Pinpoint the cell where the given text exists, returning its [x, y] midpoint coordinate. 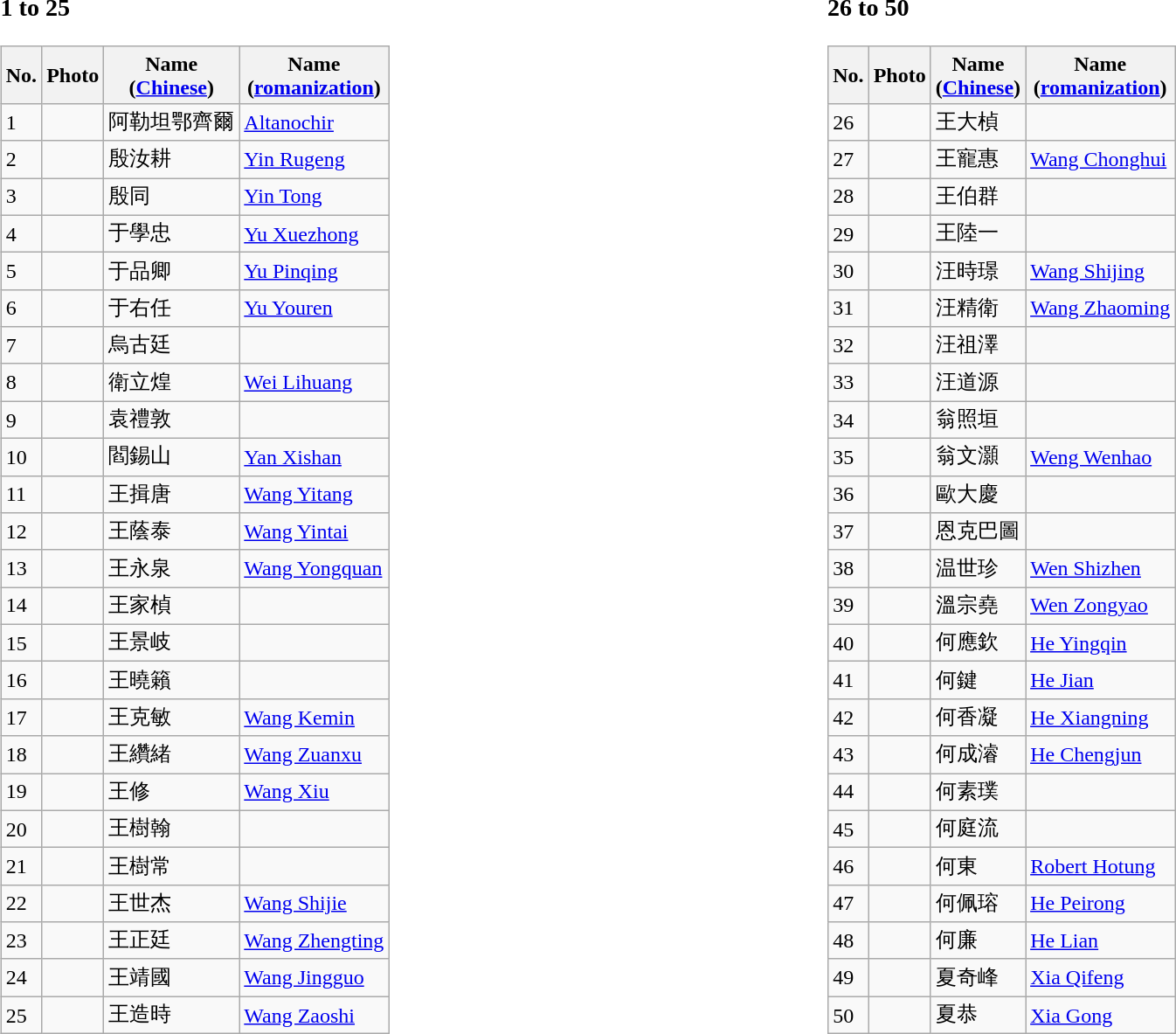
Wang Yintai [315, 531]
何庭流 [978, 829]
28 [848, 198]
王伯群 [978, 198]
王樹常 [171, 867]
殷同 [171, 198]
何素璞 [978, 792]
12 [21, 531]
Wei Lihuang [315, 383]
何東 [978, 867]
王造時 [171, 1016]
32 [848, 346]
38 [848, 568]
Wang Shijing [1101, 271]
2 [21, 159]
王陸一 [978, 234]
Wang Zaoshi [315, 1016]
He Chengjun [1101, 755]
Robert Hotung [1101, 867]
王靖國 [171, 977]
23 [21, 940]
41 [848, 680]
39 [848, 607]
6 [21, 308]
37 [848, 531]
溫宗堯 [978, 607]
He Lian [1101, 940]
1 [21, 122]
王曉籟 [171, 680]
Wang Chonghui [1101, 159]
9 [21, 420]
王景岐 [171, 643]
47 [848, 904]
汪時璟 [978, 271]
14 [21, 607]
Wang Zuanxu [315, 755]
袁禮敦 [171, 420]
30 [848, 271]
He Yingqin [1101, 643]
5 [21, 271]
Wen Zongyao [1101, 607]
閻錫山 [171, 458]
何佩瑢 [978, 904]
He Jian [1101, 680]
44 [848, 792]
22 [21, 904]
49 [848, 977]
19 [21, 792]
33 [848, 383]
王樹翰 [171, 829]
Yu Xuezhong [315, 234]
43 [848, 755]
42 [848, 717]
王永泉 [171, 568]
Weng Wenhao [1101, 458]
Wang Xiu [315, 792]
29 [848, 234]
36 [848, 495]
Wang Shijie [315, 904]
王修 [171, 792]
王世杰 [171, 904]
夏恭 [978, 1016]
烏古廷 [171, 346]
34 [848, 420]
汪道源 [978, 383]
35 [848, 458]
汪祖澤 [978, 346]
Wang Kemin [315, 717]
于品卿 [171, 271]
衛立煌 [171, 383]
恩克巴圖 [978, 531]
歐大慶 [978, 495]
13 [21, 568]
汪精衛 [978, 308]
Wang Zhaoming [1101, 308]
Wen Shizhen [1101, 568]
26 [848, 122]
Wang Jingguo [315, 977]
15 [21, 643]
Yin Rugeng [315, 159]
阿勒坦鄂齊爾 [171, 122]
Wang Yongquan [315, 568]
He Xiangning [1101, 717]
46 [848, 867]
Yu Pinqing [315, 271]
17 [21, 717]
何鍵 [978, 680]
何成濬 [978, 755]
Yan Xishan [315, 458]
于學忠 [171, 234]
Xia Gong [1101, 1016]
殷汝耕 [171, 159]
16 [21, 680]
王揖唐 [171, 495]
11 [21, 495]
翁文灝 [978, 458]
45 [848, 829]
王大楨 [978, 122]
8 [21, 383]
翁照垣 [978, 420]
Yin Tong [315, 198]
王蔭泰 [171, 531]
何香凝 [978, 717]
温世珍 [978, 568]
王正廷 [171, 940]
He Peirong [1101, 904]
50 [848, 1016]
21 [21, 867]
4 [21, 234]
王家楨 [171, 607]
48 [848, 940]
Altanochir [315, 122]
王克敏 [171, 717]
10 [21, 458]
何應欽 [978, 643]
7 [21, 346]
40 [848, 643]
王寵惠 [978, 159]
18 [21, 755]
Wang Yitang [315, 495]
20 [21, 829]
Xia Qifeng [1101, 977]
Wang Zhengting [315, 940]
于右任 [171, 308]
31 [848, 308]
Yu Youren [315, 308]
24 [21, 977]
夏奇峰 [978, 977]
27 [848, 159]
王纘緒 [171, 755]
3 [21, 198]
何廉 [978, 940]
25 [21, 1016]
